Identify which cell holds the provided text, then report its (X, Y) central coordinate. 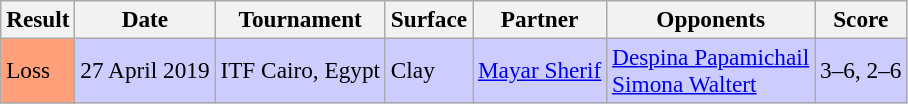
Surface (428, 19)
Result (38, 19)
Tournament (300, 19)
Opponents (711, 19)
Despina Papamichail Simona Waltert (711, 70)
Partner (539, 19)
ITF Cairo, Egypt (300, 70)
Date (145, 19)
Score (861, 19)
Mayar Sherif (539, 70)
Clay (428, 70)
27 April 2019 (145, 70)
Loss (38, 70)
3–6, 2–6 (861, 70)
